Return the [x, y] coordinate for the center point of the cell that contains the specified text.  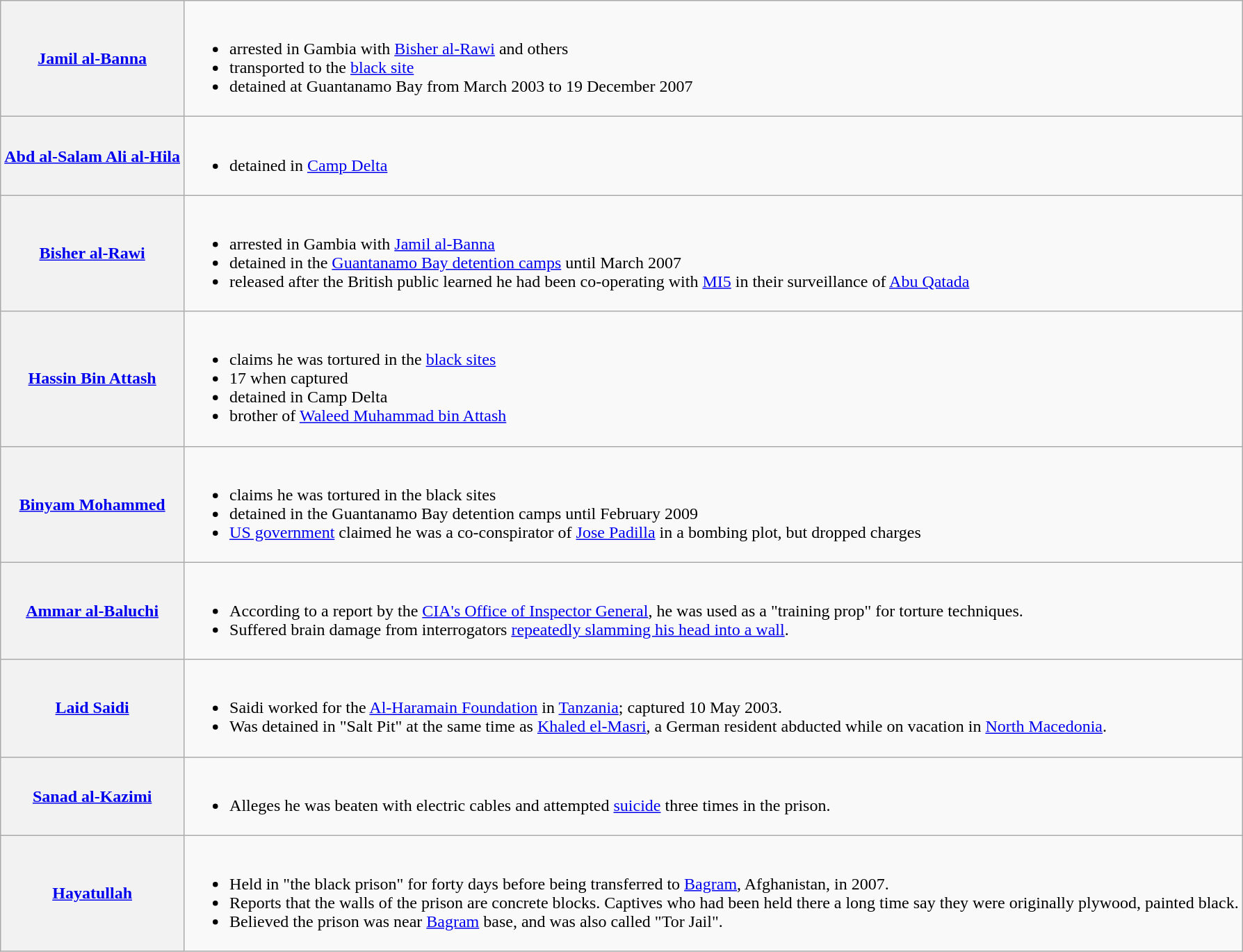
detained in Camp Delta [713, 156]
Alleges he was beaten with electric cables and attempted suicide three times in the prison. [713, 796]
arrested in Gambia with Bisher al-Rawi and otherstransported to the black sitedetained at Guantanamo Bay from March 2003 to 19 December 2007 [713, 58]
Hassin Bin Attash [92, 379]
Bisher al-Rawi [92, 253]
Laid Saidi [92, 708]
Ammar al-Baluchi [92, 611]
Jamil al-Banna [92, 58]
Hayatullah [92, 894]
Sanad al-Kazimi [92, 796]
claims he was tortured in the black sites17 when captureddetained in Camp Deltabrother of Waleed Muhammad bin Attash [713, 379]
Abd al-Salam Ali al-Hila [92, 156]
Binyam Mohammed [92, 504]
